Provide the (x, y) coordinate of the cell's center where the given text is located.  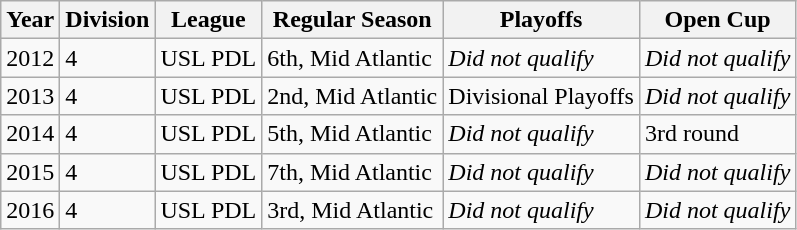
3rd round (717, 134)
Year (30, 20)
7th, Mid Atlantic (352, 172)
League (208, 20)
2015 (30, 172)
2013 (30, 96)
3rd, Mid Atlantic (352, 210)
2014 (30, 134)
2012 (30, 58)
Playoffs (542, 20)
5th, Mid Atlantic (352, 134)
2nd, Mid Atlantic (352, 96)
Regular Season (352, 20)
Division (108, 20)
2016 (30, 210)
Open Cup (717, 20)
Divisional Playoffs (542, 96)
6th, Mid Atlantic (352, 58)
